Pinpoint the cell where the given text exists, returning its (x, y) midpoint coordinate. 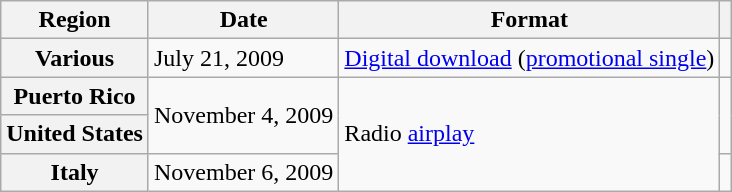
Italy (75, 172)
July 21, 2009 (243, 58)
Puerto Rico (75, 96)
Radio airplay (530, 134)
United States (75, 134)
Region (75, 20)
November 6, 2009 (243, 172)
Digital download (promotional single) (530, 58)
Format (530, 20)
Date (243, 20)
November 4, 2009 (243, 115)
Various (75, 58)
